From the cell containing the given text, extract its center point as (x, y) coordinate. 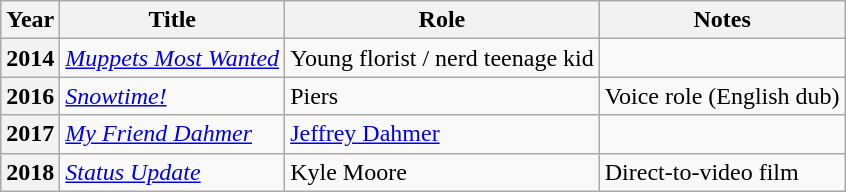
Year (30, 20)
2014 (30, 58)
Piers (442, 96)
Jeffrey Dahmer (442, 134)
2016 (30, 96)
My Friend Dahmer (172, 134)
Young florist / nerd teenage kid (442, 58)
Voice role (English dub) (722, 96)
Kyle Moore (442, 172)
Muppets Most Wanted (172, 58)
Title (172, 20)
2017 (30, 134)
Notes (722, 20)
Role (442, 20)
Status Update (172, 172)
2018 (30, 172)
Snowtime! (172, 96)
Direct-to-video film (722, 172)
